Extract the [x, y] coordinate from the center of the cell holding the provided text.  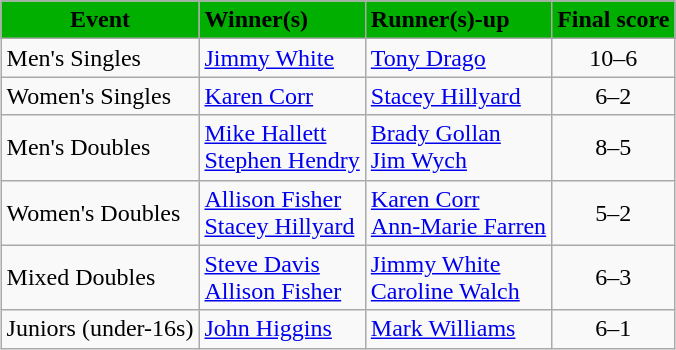
Mark Williams [458, 329]
Allison Fisher Stacey Hillyard [282, 212]
Stacey Hillyard [458, 96]
Tony Drago [458, 58]
Event [100, 20]
6–2 [614, 96]
Women's Singles [100, 96]
Mixed Doubles [100, 278]
Runner(s)-up [458, 20]
Winner(s) [282, 20]
Juniors (under-16s) [100, 329]
6–1 [614, 329]
5–2 [614, 212]
8–5 [614, 148]
Men's Doubles [100, 148]
Mike Hallett Stephen Hendry [282, 148]
Karen Corr Ann-Marie Farren [458, 212]
Brady Gollan Jim Wych [458, 148]
6–3 [614, 278]
Jimmy White Caroline Walch [458, 278]
Men's Singles [100, 58]
Steve Davis Allison Fisher [282, 278]
Karen Corr [282, 96]
John Higgins [282, 329]
Final score [614, 20]
Women's Doubles [100, 212]
10–6 [614, 58]
Jimmy White [282, 58]
